Capture the cell that displays the provided text and extract its (X, Y) central coordinate. 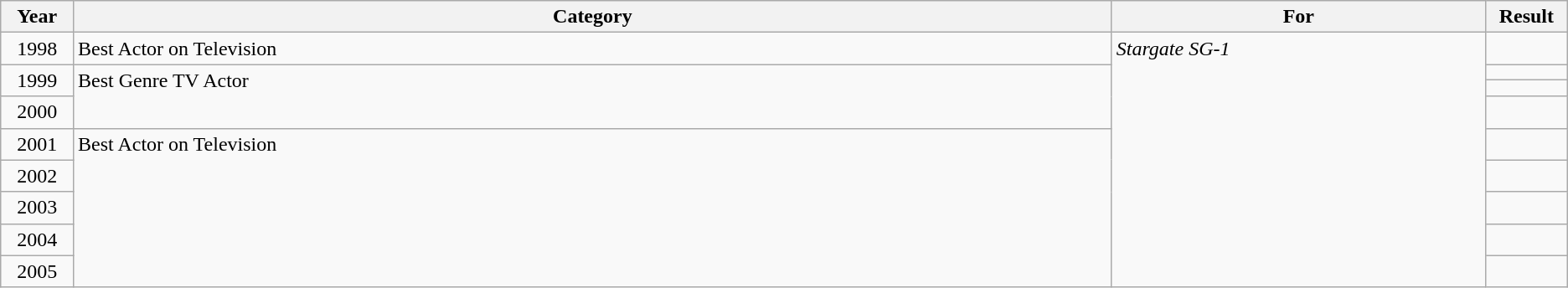
1998 (37, 49)
2003 (37, 208)
2002 (37, 176)
2004 (37, 239)
Best Genre TV Actor (593, 96)
Year (37, 17)
2005 (37, 271)
Category (593, 17)
Result (1526, 17)
2000 (37, 112)
Stargate SG-1 (1298, 160)
For (1298, 17)
2001 (37, 144)
1999 (37, 80)
